For the text-containing cell, return its midpoint in [x, y] coordinate format. 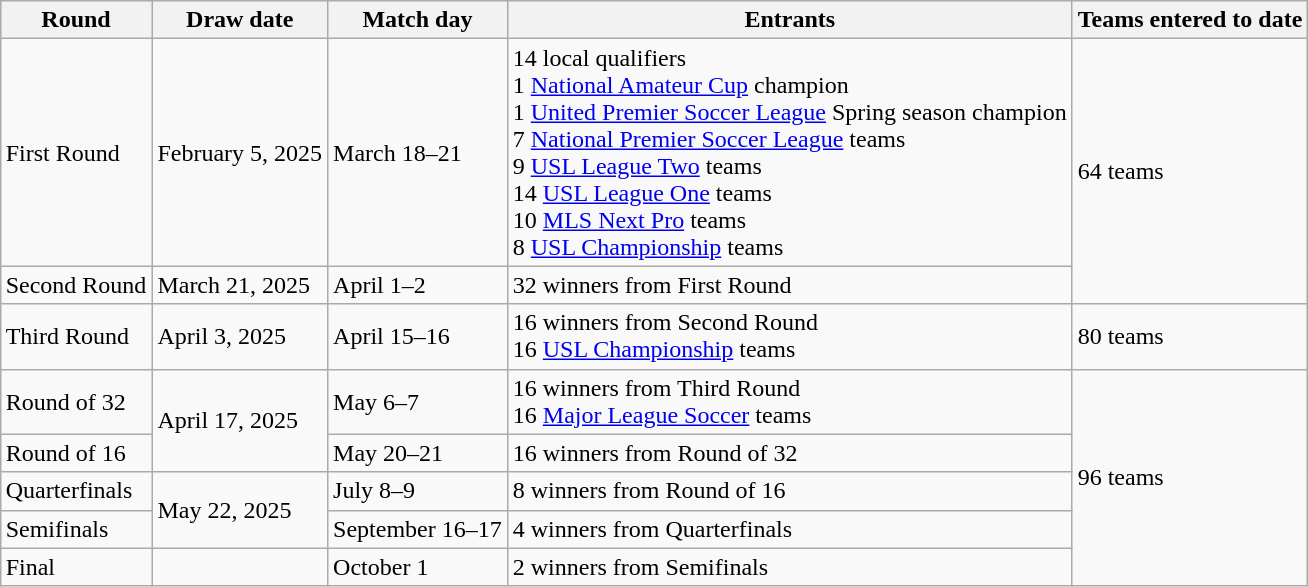
May 20–21 [418, 453]
Semifinals [76, 529]
96 teams [1190, 478]
4 winners from Quarterfinals [790, 529]
32 winners from First Round [790, 285]
Round [76, 20]
Final [76, 567]
October 1 [418, 567]
Match day [418, 20]
16 winners from Round of 32 [790, 453]
Entrants [790, 20]
Round of 16 [76, 453]
March 18–21 [418, 152]
May 22, 2025 [240, 510]
April 1–2 [418, 285]
64 teams [1190, 172]
April 17, 2025 [240, 420]
Round of 32 [76, 402]
80 teams [1190, 336]
September 16–17 [418, 529]
8 winners from Round of 16 [790, 491]
May 6–7 [418, 402]
February 5, 2025 [240, 152]
Teams entered to date [1190, 20]
April 3, 2025 [240, 336]
2 winners from Semifinals [790, 567]
Quarterfinals [76, 491]
Draw date [240, 20]
March 21, 2025 [240, 285]
16 winners from Second Round16 USL Championship teams [790, 336]
April 15–16 [418, 336]
Third Round [76, 336]
16 winners from Third Round16 Major League Soccer teams [790, 402]
July 8–9 [418, 491]
Second Round [76, 285]
First Round [76, 152]
